Identify which cell holds the provided text, then report its (X, Y) central coordinate. 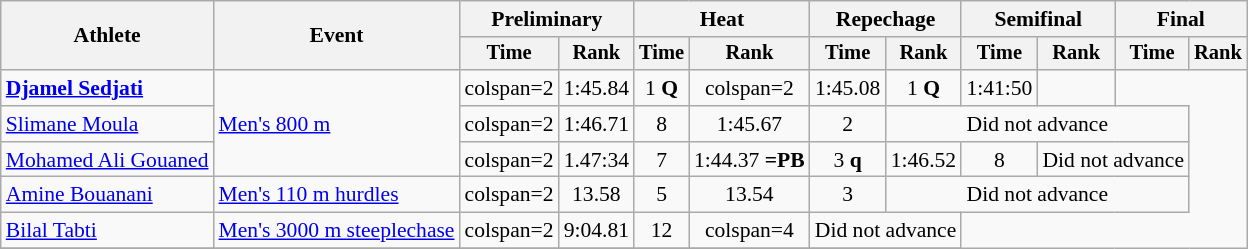
1:44.37 =PB (750, 160)
Athlete (108, 36)
3 (848, 195)
Event (337, 36)
Men's 110 m hurdles (337, 195)
1:45.08 (848, 88)
Mohamed Ali Gouaned (108, 160)
Preliminary (548, 19)
1:45.84 (596, 88)
Final (1181, 19)
7 (662, 160)
Bilal Tabti (108, 231)
1:46.71 (596, 124)
Heat (722, 19)
Amine Bouanani (108, 195)
1:41:50 (999, 88)
2 (848, 124)
5 (662, 195)
Djamel Sedjati (108, 88)
Semifinal (1038, 19)
13.58 (596, 195)
Men's 3000 m steeplechase (337, 231)
Repechage (886, 19)
Slimane Moula (108, 124)
3 q (848, 160)
9:04.81 (596, 231)
1:46.52 (924, 160)
1.47:34 (596, 160)
12 (662, 231)
1:45.67 (750, 124)
Men's 800 m (337, 124)
13.54 (750, 195)
colspan=4 (750, 231)
